Return (x, y) of the center of cell containing provided text 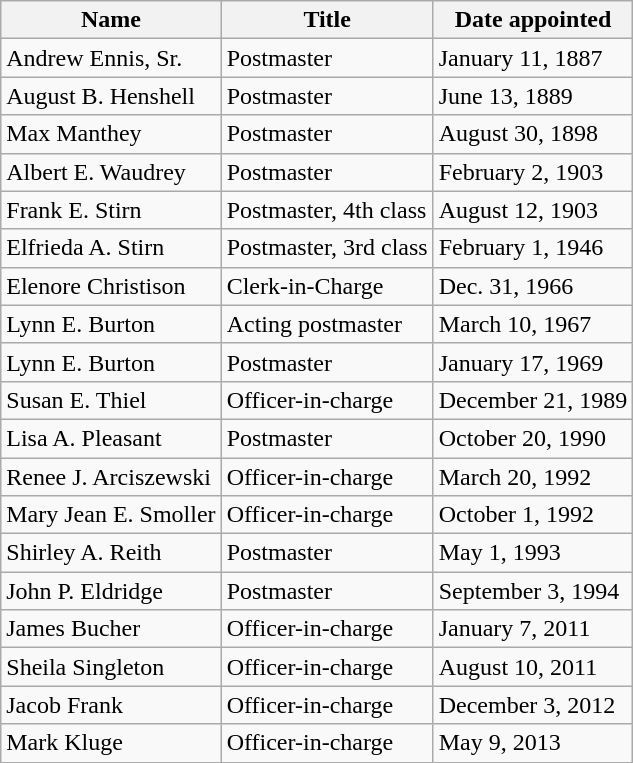
Albert E. Waudrey (111, 172)
October 1, 1992 (533, 515)
Elfrieda A. Stirn (111, 248)
December 3, 2012 (533, 705)
September 3, 1994 (533, 591)
Mary Jean E. Smoller (111, 515)
June 13, 1889 (533, 96)
Renee J. Arciszewski (111, 477)
Frank E. Stirn (111, 210)
Name (111, 20)
Clerk-in-Charge (327, 286)
Postmaster, 4th class (327, 210)
Date appointed (533, 20)
Postmaster, 3rd class (327, 248)
May 9, 2013 (533, 743)
Acting postmaster (327, 324)
August 12, 1903 (533, 210)
December 21, 1989 (533, 400)
John P. Eldridge (111, 591)
October 20, 1990 (533, 438)
March 20, 1992 (533, 477)
February 2, 1903 (533, 172)
May 1, 1993 (533, 553)
August B. Henshell (111, 96)
August 30, 1898 (533, 134)
Lisa A. Pleasant (111, 438)
James Bucher (111, 629)
Susan E. Thiel (111, 400)
Jacob Frank (111, 705)
January 17, 1969 (533, 362)
Andrew Ennis, Sr. (111, 58)
March 10, 1967 (533, 324)
Shirley A. Reith (111, 553)
January 7, 2011 (533, 629)
Elenore Christison (111, 286)
January 11, 1887 (533, 58)
February 1, 1946 (533, 248)
August 10, 2011 (533, 667)
Mark Kluge (111, 743)
Dec. 31, 1966 (533, 286)
Max Manthey (111, 134)
Title (327, 20)
Sheila Singleton (111, 667)
